Capture the cell that displays the provided text and extract its [X, Y] central coordinate. 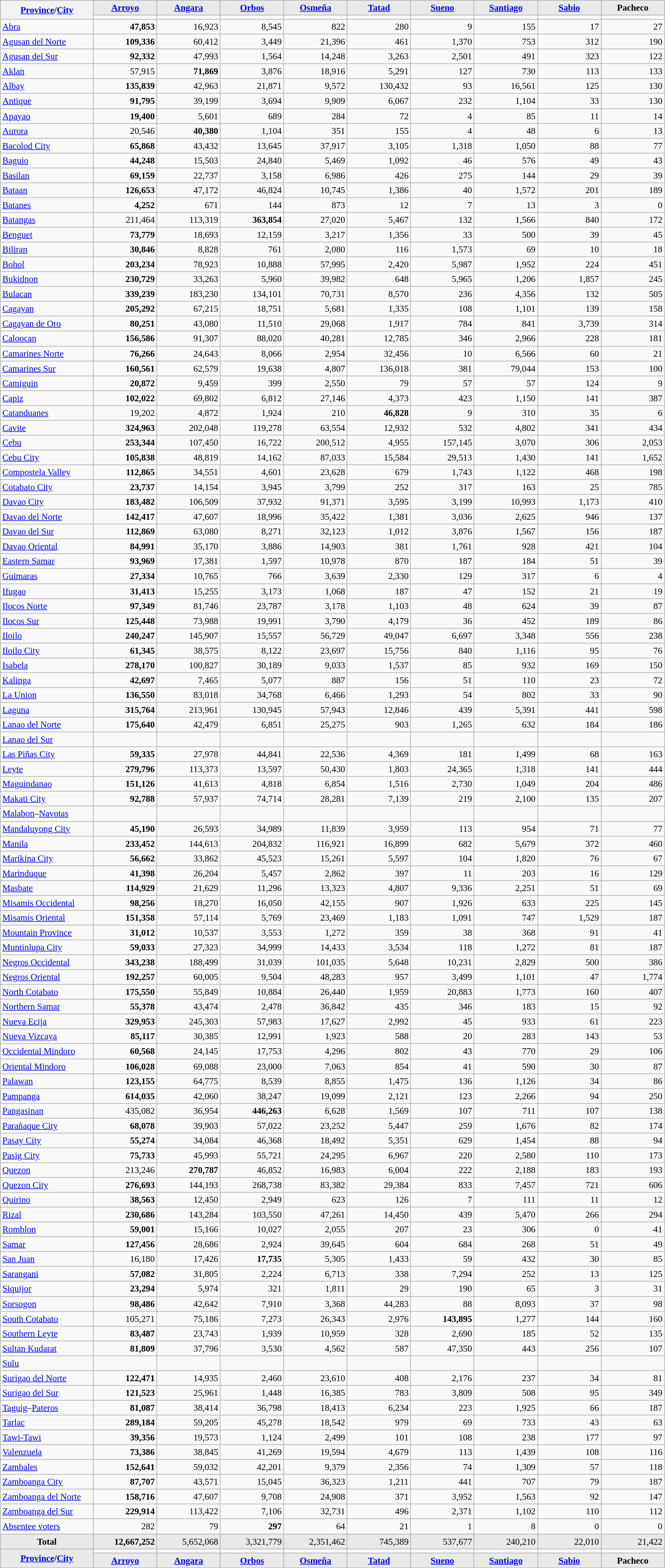
1,475 [379, 1081]
160,561 [125, 368]
8,539 [252, 1081]
5,447 [379, 1126]
23,610 [315, 1378]
268,738 [252, 1185]
98,486 [125, 1304]
5,467 [379, 220]
3,553 [252, 933]
3,036 [443, 517]
18 [633, 250]
18,413 [315, 1408]
Muntinlupa City [47, 948]
Davao City [47, 502]
451 [633, 265]
3,217 [315, 235]
26,440 [315, 992]
Lanao del Norte [47, 725]
Mountain Province [47, 933]
2,690 [443, 1333]
Zambales [47, 1467]
5,769 [252, 918]
136,550 [125, 695]
Oriental Mindoro [47, 1066]
576 [506, 160]
20,872 [125, 383]
537,677 [443, 1542]
47,172 [189, 190]
78,923 [189, 265]
183,482 [125, 502]
44,283 [379, 1304]
19 [633, 591]
Southern Leyte [47, 1333]
1,567 [506, 532]
230,686 [125, 1215]
73,386 [125, 1452]
23,697 [315, 651]
22,737 [189, 175]
Tarlac [47, 1423]
14 [633, 116]
329,953 [125, 1022]
407 [633, 992]
67 [633, 858]
784 [443, 324]
8,271 [252, 532]
460 [633, 844]
123 [443, 1096]
1,277 [506, 1319]
372 [569, 844]
30,846 [125, 250]
Ilocos Sur [47, 621]
421 [569, 547]
Surigao del Norte [47, 1378]
1,183 [379, 918]
1,743 [443, 472]
363,854 [252, 220]
59,335 [125, 754]
648 [379, 279]
Pasay City [47, 1141]
81,087 [125, 1408]
259 [443, 1126]
105,271 [125, 1319]
91,371 [315, 502]
2,351,462 [315, 1542]
125,448 [125, 621]
3,321,779 [252, 1542]
67,215 [189, 309]
53 [633, 1037]
47,261 [315, 1215]
29,513 [443, 457]
28,281 [315, 799]
371 [379, 1497]
157,145 [443, 443]
31,039 [252, 963]
41,398 [125, 873]
90 [633, 695]
10,537 [189, 933]
Marinduque [47, 873]
47,853 [125, 27]
18,492 [315, 1141]
3,070 [506, 443]
9,336 [443, 888]
6,812 [252, 398]
40,281 [315, 339]
75,186 [189, 1319]
707 [506, 1482]
505 [633, 294]
Isabela [47, 666]
106,509 [189, 502]
60,005 [189, 977]
1,597 [252, 561]
42,963 [189, 86]
532 [443, 428]
1,820 [506, 858]
Ilocos Norte [47, 606]
435,082 [125, 1111]
36,842 [315, 1007]
105,838 [125, 457]
Masbate [47, 888]
783 [379, 1393]
907 [379, 903]
14,903 [315, 547]
3,158 [252, 175]
4,179 [379, 621]
173 [633, 1155]
284 [315, 116]
42,697 [125, 680]
873 [315, 205]
268 [506, 1245]
6,713 [315, 1274]
7,465 [189, 680]
761 [252, 250]
1,103 [379, 606]
7,910 [252, 1304]
957 [379, 977]
Nueva Ecija [47, 1022]
101,035 [315, 963]
321 [252, 1289]
23,737 [125, 487]
Compostela Valley [47, 472]
84,991 [125, 547]
17 [569, 27]
55,721 [252, 1155]
43,571 [189, 1482]
588 [379, 1037]
68,078 [125, 1126]
3,952 [443, 1497]
26,204 [189, 873]
1,124 [252, 1438]
14,433 [315, 948]
31 [633, 1289]
10,765 [189, 576]
1,564 [252, 56]
74 [443, 1467]
143,895 [443, 1319]
253,344 [125, 443]
684 [443, 1245]
1,516 [379, 784]
Mandaluyong City [47, 829]
61 [569, 1022]
1,126 [506, 1081]
Cagayan de Oro [47, 324]
32,456 [379, 353]
387 [633, 398]
3,449 [252, 42]
25,961 [189, 1393]
5,469 [315, 160]
461 [379, 42]
83,487 [125, 1333]
3,105 [379, 146]
16,561 [506, 86]
310 [506, 413]
Quezon City [47, 1185]
854 [379, 1066]
185 [506, 1333]
2,580 [506, 1155]
2,625 [506, 517]
27,978 [189, 754]
19,099 [315, 1096]
39,356 [125, 1438]
188,499 [189, 963]
15,503 [189, 160]
92,332 [125, 56]
1,857 [569, 279]
1,573 [443, 250]
39,903 [189, 1126]
40 [443, 190]
Negros Occidental [47, 963]
Kalinga [47, 680]
59,205 [189, 1423]
5,652,068 [189, 1542]
138 [633, 1111]
5,974 [189, 1289]
Sultan Kudarat [47, 1348]
1,803 [379, 769]
Bataan [47, 190]
Zamboanga del Sur [47, 1512]
443 [506, 1348]
2,949 [252, 1200]
172 [633, 220]
1,917 [379, 324]
23,252 [315, 1126]
19,991 [252, 621]
81,746 [189, 606]
Zamboanga City [47, 1482]
1,959 [379, 992]
202,048 [189, 428]
16,899 [379, 844]
1,265 [443, 725]
1,774 [633, 977]
8,828 [189, 250]
34,999 [252, 948]
39,199 [189, 101]
486 [633, 784]
23,294 [125, 1289]
Sorsogon [47, 1304]
150 [633, 666]
34,768 [252, 695]
Davao del Norte [47, 517]
3,739 [569, 324]
203,234 [125, 265]
3,959 [379, 829]
175,640 [125, 725]
2,730 [443, 784]
39,645 [315, 1245]
446,263 [252, 1111]
151,126 [125, 784]
3,368 [315, 1304]
632 [506, 725]
55,274 [125, 1141]
9,459 [189, 383]
4,955 [379, 443]
Cavite [47, 428]
15 [569, 1007]
Capiz [47, 398]
16,722 [252, 443]
8,093 [506, 1304]
19,594 [315, 1452]
Davao Oriental [47, 547]
16,983 [315, 1170]
57,915 [125, 71]
18,996 [252, 517]
134,101 [252, 294]
491 [506, 56]
56,729 [315, 635]
130,432 [379, 86]
35,170 [189, 547]
6,466 [315, 695]
29,384 [379, 1185]
468 [569, 472]
5,965 [443, 279]
1,499 [506, 754]
57,082 [125, 1274]
Davao del Sur [47, 532]
40,380 [189, 131]
34,084 [189, 1141]
2,121 [379, 1096]
174 [633, 1126]
153 [569, 368]
63 [633, 1423]
6,697 [443, 635]
10,745 [315, 190]
68 [569, 754]
1,335 [379, 309]
16 [569, 873]
38,414 [189, 1408]
156,586 [125, 339]
203 [506, 873]
359 [379, 933]
270,787 [189, 1170]
87,033 [315, 457]
124 [569, 383]
1,116 [506, 651]
143 [569, 1037]
3,530 [252, 1348]
36,323 [315, 1482]
233,452 [125, 844]
1,652 [633, 457]
36 [443, 621]
71,869 [189, 71]
283 [506, 1037]
5,597 [379, 858]
Northern Samar [47, 1007]
36,798 [252, 1408]
5,077 [252, 680]
56,662 [125, 858]
Aurora [47, 131]
183,230 [189, 294]
38,845 [189, 1452]
12,450 [189, 1200]
6,234 [379, 1408]
46 [443, 160]
Romblon [47, 1230]
92,788 [125, 799]
22,536 [315, 754]
17,735 [252, 1259]
7,139 [379, 799]
18,542 [315, 1423]
711 [506, 1111]
37,932 [252, 502]
289,184 [125, 1423]
Marikina City [47, 858]
27,323 [189, 948]
1,761 [443, 547]
100,827 [189, 666]
205,292 [125, 309]
903 [379, 725]
31,805 [189, 1274]
10,888 [252, 265]
1,926 [443, 903]
17,426 [189, 1259]
721 [569, 1185]
15,045 [252, 1482]
2,501 [443, 56]
18,270 [189, 903]
Valenzuela [47, 1452]
397 [379, 873]
13,597 [252, 769]
432 [506, 1259]
23,469 [315, 918]
57,937 [189, 799]
74,714 [252, 799]
200,512 [315, 443]
204 [569, 784]
32,123 [315, 532]
8,855 [315, 1081]
57,022 [252, 1126]
27,334 [125, 576]
633 [506, 903]
1,811 [315, 1289]
106,028 [125, 1066]
34,989 [252, 829]
5,291 [379, 71]
5,457 [252, 873]
6,967 [379, 1155]
136 [443, 1081]
312 [569, 42]
4,252 [125, 205]
1,572 [506, 190]
64,775 [189, 1081]
19,400 [125, 116]
213,961 [189, 710]
4,802 [506, 428]
341 [569, 428]
5,470 [506, 1215]
16,050 [252, 903]
Pasig City [47, 1155]
5,305 [315, 1259]
114,929 [125, 888]
10,231 [443, 963]
23,743 [189, 1333]
102,022 [125, 398]
123,155 [125, 1081]
279,796 [125, 769]
Antique [47, 101]
Aklan [47, 71]
35 [569, 413]
Parañaque City [47, 1126]
323 [569, 56]
13,323 [315, 888]
9,708 [252, 1497]
324,963 [125, 428]
87,707 [125, 1482]
245,303 [189, 1022]
17,627 [315, 1022]
3,173 [252, 591]
590 [506, 1066]
81,809 [125, 1348]
49,047 [379, 635]
17,753 [252, 1051]
109,336 [125, 42]
119,278 [252, 428]
452 [506, 621]
1,092 [379, 160]
6,628 [315, 1111]
256 [569, 1348]
2,053 [633, 443]
19,573 [189, 1438]
137 [633, 517]
62,579 [189, 368]
245 [633, 279]
Agusan del Sur [47, 56]
399 [252, 383]
1,356 [379, 235]
2,550 [315, 383]
1,150 [506, 398]
4,679 [379, 1452]
82 [569, 1126]
27 [633, 27]
766 [252, 576]
3,595 [379, 502]
753 [506, 42]
7,294 [443, 1274]
932 [506, 666]
Bulacan [47, 294]
31,012 [125, 933]
434 [633, 428]
63,554 [315, 428]
65 [506, 1289]
20 [443, 1037]
44,841 [252, 754]
236 [443, 294]
5,960 [252, 279]
48,283 [315, 977]
1,566 [506, 220]
28,686 [189, 1245]
822 [315, 27]
3,790 [315, 621]
73,988 [189, 621]
444 [633, 769]
83,382 [315, 1185]
5,648 [379, 963]
Sulu [47, 1363]
145,907 [189, 635]
San Juan [47, 1259]
Biliran [47, 250]
14,154 [189, 487]
50,430 [315, 769]
297 [252, 1527]
198 [633, 472]
2,862 [315, 873]
733 [506, 1423]
219 [443, 799]
70,731 [315, 294]
55,378 [125, 1007]
16,923 [189, 27]
2,478 [252, 1007]
222 [443, 1170]
Basilan [47, 175]
6,067 [379, 101]
38,575 [189, 651]
8,545 [252, 27]
14,162 [252, 457]
Surigao del Sur [47, 1393]
88,020 [252, 339]
57,995 [315, 265]
38 [443, 933]
Tawi-Tawi [47, 1438]
60,412 [189, 42]
7,106 [252, 1512]
276,693 [125, 1185]
12,932 [379, 428]
Camarines Sur [47, 368]
Ifugao [47, 591]
211,464 [125, 220]
17,381 [189, 561]
60 [569, 353]
Bacolod City [47, 146]
229,914 [125, 1512]
210 [315, 413]
18,916 [315, 71]
Apayao [47, 116]
Iloilo [47, 635]
Cebu City [47, 457]
79,044 [506, 368]
Rizal [47, 1215]
27,146 [315, 398]
5,601 [189, 116]
1,454 [506, 1141]
38,563 [125, 1200]
614,035 [125, 1096]
18,751 [252, 309]
15,255 [189, 591]
59 [443, 1259]
Catanduanes [47, 413]
2,224 [252, 1274]
1,773 [506, 992]
21,871 [252, 86]
4,601 [252, 472]
250 [633, 1096]
41,269 [252, 1452]
745,389 [379, 1542]
112,869 [125, 532]
4,872 [189, 413]
747 [506, 918]
1,049 [506, 784]
85,117 [125, 1037]
730 [506, 71]
338 [379, 1274]
46,852 [252, 1170]
2,420 [379, 265]
10,884 [252, 992]
Quirino [47, 1200]
136,018 [379, 368]
41,613 [189, 784]
6,854 [315, 784]
1,381 [379, 517]
12,991 [252, 1037]
42,155 [315, 903]
1,206 [506, 279]
3,694 [252, 101]
Eastern Samar [47, 561]
Nueva Vizcaya [47, 1037]
9,504 [252, 977]
1,448 [252, 1393]
33,862 [189, 858]
152 [506, 591]
1,537 [379, 666]
Absentee voters [47, 1527]
42,201 [252, 1467]
7,457 [506, 1185]
10,993 [506, 502]
351 [315, 131]
4,296 [315, 1051]
1,122 [506, 472]
21,396 [315, 42]
339,239 [125, 294]
954 [506, 829]
2,371 [443, 1512]
3,799 [315, 487]
3,348 [506, 635]
9,572 [315, 86]
2,924 [252, 1245]
Malabon–Navotas [47, 814]
45,993 [189, 1155]
91,307 [189, 339]
15,584 [379, 457]
11,296 [252, 888]
93,969 [125, 561]
15,557 [252, 635]
315,764 [125, 710]
232 [443, 101]
426 [379, 175]
280 [379, 27]
928 [506, 547]
Misamis Oriental [47, 918]
671 [189, 205]
46,824 [252, 190]
3,534 [379, 948]
69,159 [125, 175]
6,566 [506, 353]
770 [506, 1051]
423 [443, 398]
3,178 [315, 606]
63,080 [189, 532]
Benguet [47, 235]
294 [633, 1215]
Batangas [47, 220]
19,638 [252, 368]
Camiguin [47, 383]
368 [506, 933]
349 [633, 1393]
1,430 [506, 457]
328 [379, 1333]
93 [443, 86]
1,529 [569, 918]
1,211 [379, 1482]
Occidental Mindoro [47, 1051]
408 [379, 1378]
2,080 [315, 250]
Taguig–Pateros [47, 1408]
54 [443, 695]
12,785 [379, 339]
121,523 [125, 1393]
240,210 [506, 1542]
South Cotabato [47, 1319]
5,987 [443, 265]
Sarangani [47, 1274]
112 [633, 1512]
15,756 [379, 651]
47,993 [189, 56]
624 [506, 606]
1,433 [379, 1259]
Quezon [47, 1170]
46,368 [252, 1141]
35,422 [315, 517]
135,839 [125, 86]
69,802 [189, 398]
7,273 [252, 1319]
25 [569, 487]
386 [633, 963]
La Union [47, 695]
8,066 [252, 353]
Pampanga [47, 1096]
Albay [47, 86]
69,088 [189, 1066]
3,809 [443, 1393]
629 [443, 1141]
3,263 [379, 56]
Bukidnon [47, 279]
689 [252, 116]
97,349 [125, 606]
46,828 [379, 413]
55,849 [189, 992]
21,629 [189, 888]
42,479 [189, 725]
13,645 [252, 146]
21,422 [633, 1542]
100 [633, 368]
833 [443, 1185]
37,796 [189, 1348]
201 [569, 190]
193 [633, 1170]
410 [633, 502]
604 [379, 1245]
Siquijor [47, 1289]
Camarines Norte [47, 353]
933 [506, 1022]
126,653 [125, 190]
587 [379, 1348]
2,976 [379, 1319]
144,613 [189, 844]
Cotabato City [47, 487]
24,840 [252, 160]
Lanao del Sur [47, 740]
682 [443, 844]
785 [633, 487]
101 [379, 1438]
45,190 [125, 829]
2,266 [506, 1096]
887 [315, 680]
1,925 [506, 1408]
139 [569, 309]
1,563 [506, 1497]
11,510 [252, 324]
144,193 [189, 1185]
Caloocan [47, 339]
175,550 [125, 992]
130,945 [252, 710]
Manila [47, 844]
59,032 [189, 1467]
2,499 [315, 1438]
1,102 [506, 1512]
103,550 [252, 1215]
133 [633, 71]
6,986 [315, 175]
Agusan del Norte [47, 42]
870 [379, 561]
1,386 [379, 190]
278,170 [125, 666]
2,954 [315, 353]
4,369 [379, 754]
2,966 [506, 339]
220 [443, 1155]
1,370 [443, 42]
598 [633, 710]
14,248 [315, 56]
230,729 [125, 279]
143,284 [189, 1215]
98,256 [125, 903]
24,145 [189, 1051]
192,257 [125, 977]
158,716 [125, 1497]
31,413 [125, 591]
80,251 [125, 324]
64 [315, 1527]
1,939 [252, 1333]
Guimaras [47, 576]
2,176 [443, 1378]
152,641 [125, 1467]
2,829 [506, 963]
9,379 [315, 1467]
1,173 [569, 502]
266 [569, 1215]
4,356 [506, 294]
Laguna [47, 710]
2,188 [506, 1170]
33,263 [189, 279]
979 [379, 1423]
20,883 [443, 992]
39,982 [315, 279]
10,027 [252, 1230]
1,293 [379, 695]
5,679 [506, 844]
37,917 [315, 146]
61,345 [125, 651]
15,261 [315, 858]
8 [506, 1527]
76,266 [125, 353]
435 [379, 1007]
59,001 [125, 1230]
623 [315, 1200]
Abra [47, 27]
158 [633, 309]
1,952 [506, 265]
44,248 [125, 160]
43,474 [189, 1007]
343,238 [125, 963]
52 [569, 1333]
2,460 [252, 1378]
5,351 [379, 1141]
Makati City [47, 799]
26,593 [189, 829]
48,819 [189, 457]
3,886 [252, 547]
Pangasinan [47, 1111]
1,924 [252, 413]
Iloilo City [47, 651]
12,159 [252, 235]
1,050 [506, 146]
16,180 [125, 1259]
2,356 [379, 1467]
508 [506, 1393]
43,080 [189, 324]
4,818 [252, 784]
240,247 [125, 635]
122,471 [125, 1378]
37 [569, 1304]
83,018 [189, 695]
Total [47, 1542]
24,643 [189, 353]
23,000 [252, 1066]
106 [633, 1051]
Misamis Occidental [47, 903]
8,570 [379, 294]
1,068 [315, 591]
59,033 [125, 948]
91 [569, 933]
275 [443, 175]
38,247 [252, 1096]
147 [633, 1497]
66 [569, 1408]
2,251 [506, 888]
946 [569, 517]
2,055 [315, 1230]
9,033 [315, 666]
27,020 [315, 220]
19,202 [125, 413]
57,983 [252, 1022]
213,246 [125, 1170]
43,432 [189, 146]
75,733 [125, 1155]
36,954 [189, 1111]
Zamboanga del Norte [47, 1497]
1,012 [379, 532]
Negros Oriental [47, 977]
5,681 [315, 309]
127 [443, 71]
34,551 [189, 472]
20,546 [125, 131]
679 [379, 472]
12,667,252 [125, 1542]
Palawan [47, 1081]
3,945 [252, 487]
42,060 [189, 1096]
57,114 [189, 918]
24,908 [315, 1497]
57,943 [315, 710]
186 [633, 725]
45,278 [252, 1423]
112,865 [125, 472]
3,499 [443, 977]
60,568 [125, 1051]
Cagayan [47, 309]
496 [379, 1512]
Samar [47, 1245]
32,731 [315, 1512]
Las Piñas City [47, 754]
3,199 [443, 502]
29,068 [315, 324]
126 [379, 1200]
14,935 [189, 1378]
16,385 [315, 1393]
606 [633, 1185]
237 [506, 1378]
6,851 [252, 725]
177 [569, 1438]
18,693 [189, 235]
14,450 [379, 1215]
3,639 [315, 576]
Batanes [47, 205]
12,846 [379, 710]
113,422 [189, 1512]
23,628 [315, 472]
2,330 [379, 576]
107,450 [189, 443]
282 [125, 1527]
24,365 [443, 769]
169 [569, 666]
25,275 [315, 725]
71 [569, 829]
1,309 [506, 1467]
116,921 [315, 844]
8,122 [252, 651]
47,350 [443, 1348]
97 [633, 1438]
145 [633, 903]
1,923 [315, 1037]
1,091 [443, 918]
314 [633, 324]
22,010 [569, 1542]
142,417 [125, 517]
4,562 [315, 1348]
5,391 [506, 710]
556 [569, 635]
6,004 [379, 1170]
North Cotabato [47, 992]
Bohol [47, 265]
15,166 [189, 1230]
98 [633, 1304]
2,100 [506, 799]
1,676 [506, 1126]
9,909 [315, 101]
65,868 [125, 146]
42,642 [189, 1304]
45,523 [252, 858]
10,959 [315, 1333]
1,569 [379, 1111]
Baguio [47, 160]
30,189 [252, 666]
73,779 [125, 235]
1,439 [506, 1452]
225 [569, 903]
7,063 [315, 1066]
Maguindanao [47, 784]
11,839 [315, 829]
Leyte [47, 769]
10,978 [315, 561]
111 [506, 1200]
Cebu [47, 443]
228 [569, 339]
224 [569, 265]
26,343 [315, 1319]
30,385 [189, 1037]
113,373 [189, 769]
127,456 [125, 1245]
91,795 [125, 101]
23,787 [252, 606]
4,373 [379, 398]
24,295 [315, 1155]
151,358 [125, 918]
2,992 [379, 1022]
204,832 [252, 844]
841 [506, 324]
113,319 [189, 220]
122 [633, 56]
1 [443, 1527]
